Determine the [x, y] coordinate at the center of the cell enclosing the given text.  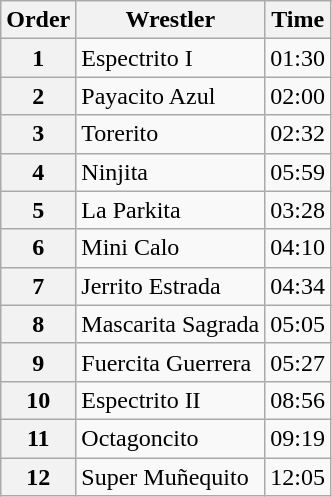
Order [38, 20]
Jerrito Estrada [170, 286]
5 [38, 210]
Fuercita Guerrera [170, 362]
Mascarita Sagrada [170, 324]
05:59 [298, 172]
4 [38, 172]
12 [38, 477]
Wrestler [170, 20]
La Parkita [170, 210]
12:05 [298, 477]
04:10 [298, 248]
Payacito Azul [170, 96]
7 [38, 286]
8 [38, 324]
Espectrito II [170, 400]
1 [38, 58]
02:32 [298, 134]
01:30 [298, 58]
02:00 [298, 96]
05:27 [298, 362]
04:34 [298, 286]
6 [38, 248]
Octagoncito [170, 438]
Espectrito I [170, 58]
05:05 [298, 324]
08:56 [298, 400]
03:28 [298, 210]
10 [38, 400]
09:19 [298, 438]
Ninjita [170, 172]
9 [38, 362]
Super Muñequito [170, 477]
11 [38, 438]
3 [38, 134]
Mini Calo [170, 248]
Torerito [170, 134]
Time [298, 20]
2 [38, 96]
